Identify which cell holds the provided text, then report its [X, Y] central coordinate. 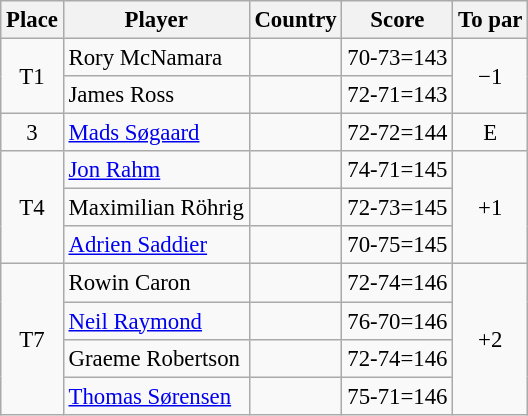
75-71=146 [398, 396]
Thomas Sørensen [156, 396]
3 [32, 133]
Mads Søgaard [156, 133]
74-71=145 [398, 170]
Jon Rahm [156, 170]
72-72=144 [398, 133]
Place [32, 20]
T7 [32, 339]
Neil Raymond [156, 321]
Adrien Saddier [156, 245]
Score [398, 20]
Player [156, 20]
−1 [490, 76]
76-70=146 [398, 321]
Rowin Caron [156, 283]
To par [490, 20]
72-73=145 [398, 208]
E [490, 133]
Graeme Robertson [156, 358]
James Ross [156, 95]
70-73=143 [398, 58]
Maximilian Röhrig [156, 208]
T4 [32, 208]
Country [296, 20]
Rory McNamara [156, 58]
+2 [490, 339]
70-75=145 [398, 245]
72-71=143 [398, 95]
T1 [32, 76]
+1 [490, 208]
